Determine the (x, y) coordinate at the center of the cell enclosing the given text.  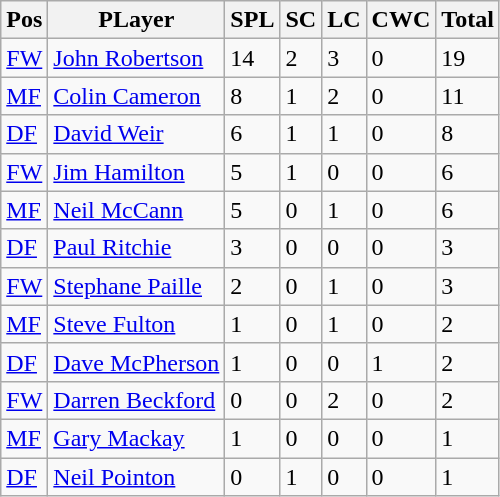
Steve Fulton (136, 324)
SPL (252, 20)
Total (468, 20)
Stephane Paille (136, 286)
Jim Hamilton (136, 172)
Gary Mackay (136, 438)
Darren Beckford (136, 400)
Neil McCann (136, 210)
14 (252, 58)
SC (301, 20)
Neil Pointon (136, 477)
CWC (401, 20)
Dave McPherson (136, 362)
Paul Ritchie (136, 248)
John Robertson (136, 58)
David Weir (136, 134)
LC (344, 20)
Colin Cameron (136, 96)
Pos (24, 20)
19 (468, 58)
11 (468, 96)
PLayer (136, 20)
